Find where the given text appears and provide that cell's center as [X, Y] coordinate. 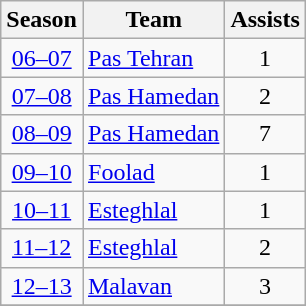
10–11 [42, 210]
7 [265, 134]
07–08 [42, 96]
3 [265, 286]
Foolad [153, 172]
06–07 [42, 58]
11–12 [42, 248]
Team [153, 20]
08–09 [42, 134]
09–10 [42, 172]
Pas Tehran [153, 58]
Malavan [153, 286]
Season [42, 20]
12–13 [42, 286]
Assists [265, 20]
